Scan for the cell matching the given text and deliver its [x, y] coordinate at center. 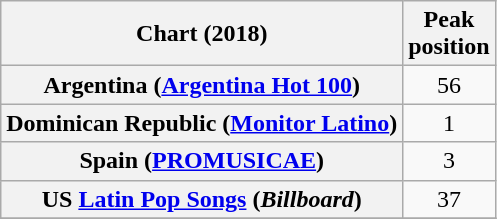
Chart (2018) [202, 34]
Spain (PROMUSICAE) [202, 161]
56 [449, 85]
37 [449, 199]
Argentina (Argentina Hot 100) [202, 85]
3 [449, 161]
Dominican Republic (Monitor Latino) [202, 123]
Peakposition [449, 34]
US Latin Pop Songs (Billboard) [202, 199]
1 [449, 123]
